From the cell containing the given text, extract its center point as [X, Y] coordinate. 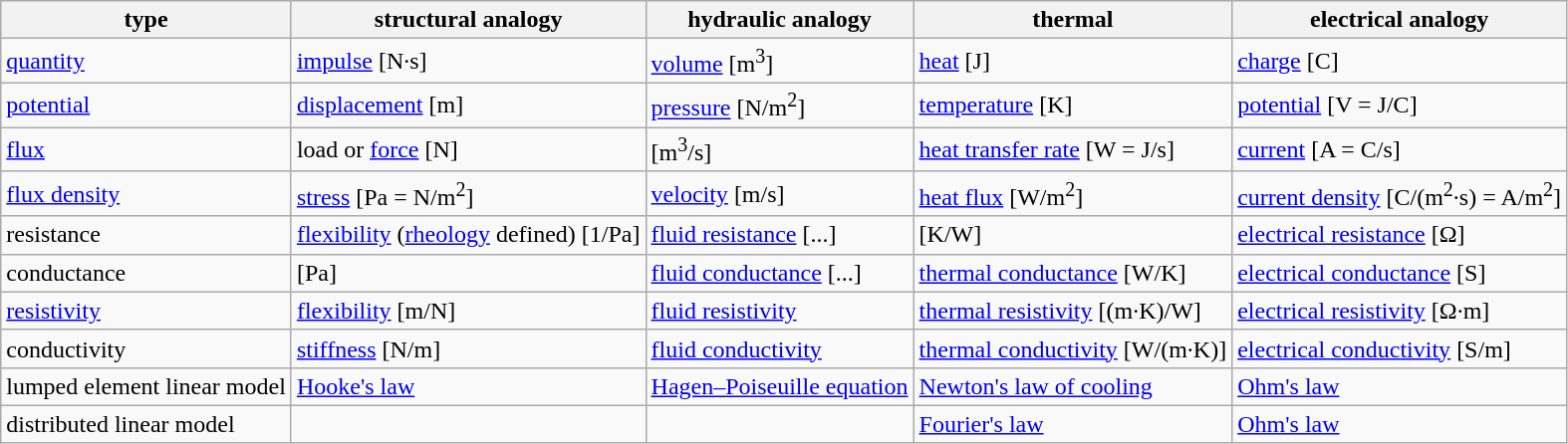
[m3/s] [779, 149]
fluid conductivity [779, 348]
thermal conductance [W/K] [1073, 273]
velocity [m/s] [779, 193]
electrical conductance [S] [1400, 273]
temperature [K] [1073, 106]
[K/W] [1073, 235]
electrical resistivity [Ω·m] [1400, 311]
stiffness [N/m] [468, 348]
resistivity [146, 311]
heat [J] [1073, 62]
flux density [146, 193]
heat transfer rate [W = J/s] [1073, 149]
impulse [N·s] [468, 62]
heat flux [W/m2] [1073, 193]
fluid conductance [...] [779, 273]
Newton's law of cooling [1073, 386]
conductance [146, 273]
current [A = C/s] [1400, 149]
fluid resistance [...] [779, 235]
quantity [146, 62]
electrical analogy [1400, 20]
hydraulic analogy [779, 20]
Hooke's law [468, 386]
lumped element linear model [146, 386]
thermal resistivity [(m·K)/W] [1073, 311]
conductivity [146, 348]
charge [C] [1400, 62]
thermal conductivity [W/(m·K)] [1073, 348]
load or force [N] [468, 149]
thermal [1073, 20]
flexibility (rheology defined) [1/Pa] [468, 235]
volume [m3] [779, 62]
electrical conductivity [S/m] [1400, 348]
Hagen–Poiseuille equation [779, 386]
flexibility [m/N] [468, 311]
distributed linear model [146, 424]
pressure [N/m2] [779, 106]
[Pa] [468, 273]
displacement [m] [468, 106]
flux [146, 149]
stress [Pa = N/m2] [468, 193]
resistance [146, 235]
Fourier's law [1073, 424]
fluid resistivity [779, 311]
current density [C/(m2·s) = A/m2] [1400, 193]
structural analogy [468, 20]
type [146, 20]
potential [146, 106]
electrical resistance [Ω] [1400, 235]
potential [V = J/C] [1400, 106]
